Return (x, y) of the center of cell containing provided text 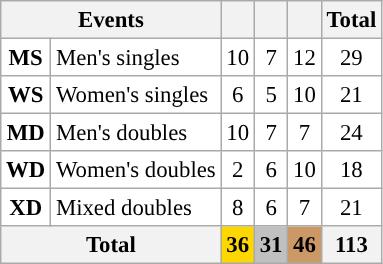
WS (26, 95)
24 (351, 133)
113 (351, 245)
12 (304, 58)
Mixed doubles (136, 208)
29 (351, 58)
5 (270, 95)
Women's singles (136, 95)
18 (351, 170)
46 (304, 245)
31 (270, 245)
MD (26, 133)
Men's singles (136, 58)
8 (238, 208)
WD (26, 170)
2 (238, 170)
XD (26, 208)
Men's doubles (136, 133)
Events (111, 20)
MS (26, 58)
36 (238, 245)
Women's doubles (136, 170)
